For the text-containing cell, return its midpoint in (X, Y) coordinate format. 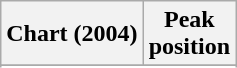
Chart (2004) (72, 34)
Peakposition (189, 34)
